For the text-containing cell, return its midpoint in [x, y] coordinate format. 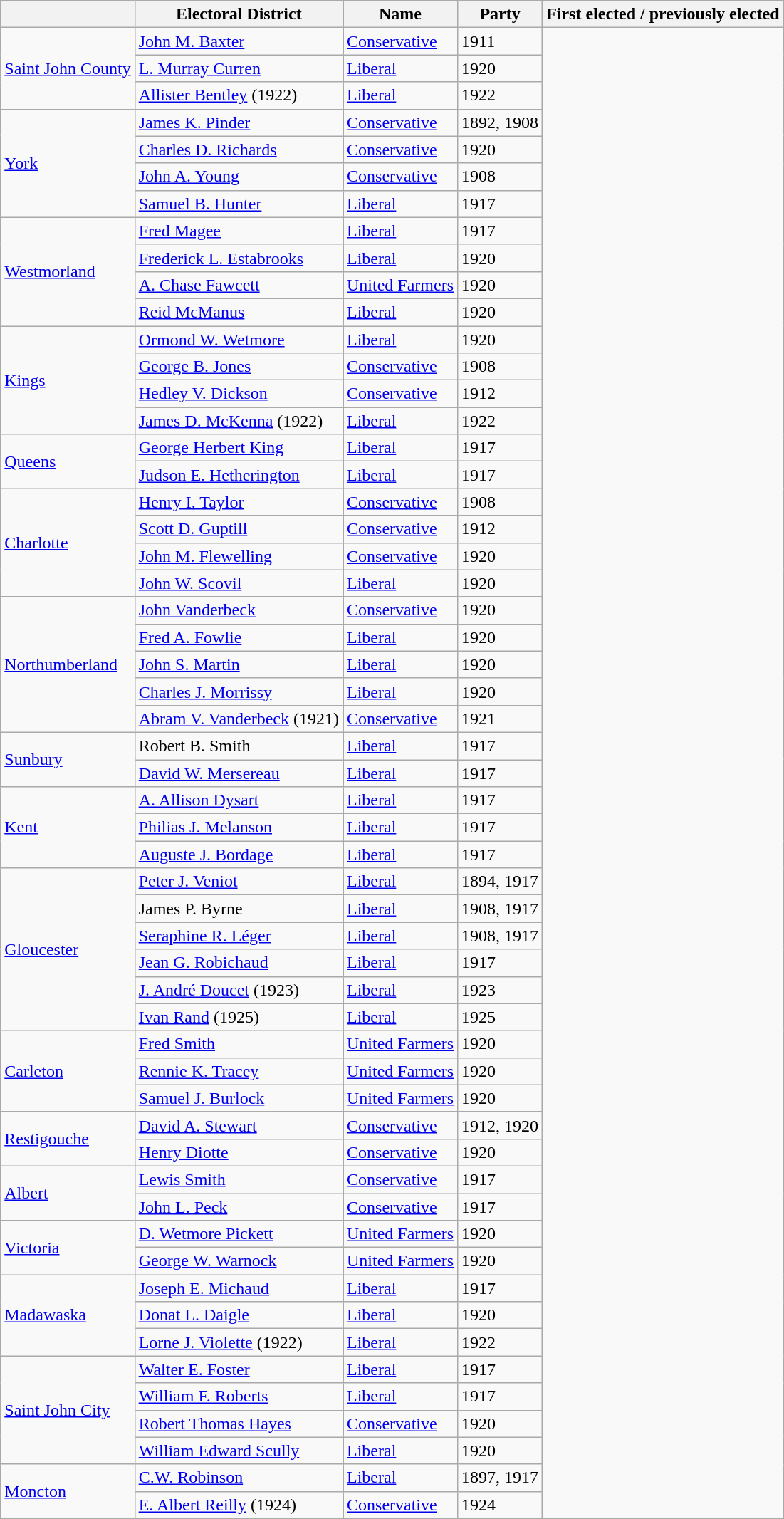
James K. Pinder [239, 122]
David A. Stewart [239, 1125]
John M. Flewelling [239, 556]
Ormond W. Wetmore [239, 340]
1911 [500, 41]
Charlotte [68, 543]
John Vanderbeck [239, 610]
First elected / previously elected [664, 14]
William F. Roberts [239, 1397]
Reid McManus [239, 312]
Party [500, 14]
L. Murray Curren [239, 68]
Fred A. Fowlie [239, 637]
James D. McKenna (1922) [239, 421]
1921 [500, 719]
Madawaska [68, 1315]
George B. Jones [239, 367]
Northumberland [68, 664]
1912, 1920 [500, 1125]
Henry I. Taylor [239, 502]
Charles D. Richards [239, 150]
1894, 1917 [500, 882]
Lorne J. Violette (1922) [239, 1342]
Henry Diotte [239, 1152]
Samuel B. Hunter [239, 204]
Fred Magee [239, 231]
1924 [500, 1505]
Auguste J. Bordage [239, 855]
David W. Mersereau [239, 773]
George W. Warnock [239, 1261]
Jean G. Robichaud [239, 963]
E. Albert Reilly (1924) [239, 1505]
Robert B. Smith [239, 746]
Electoral District [239, 14]
Kings [68, 380]
Sunbury [68, 759]
J. André Doucet (1923) [239, 990]
1923 [500, 990]
John S. Martin [239, 664]
Judson E. Hetherington [239, 475]
Donat L. Daigle [239, 1315]
1892, 1908 [500, 122]
Joseph E. Michaud [239, 1288]
John L. Peck [239, 1207]
Carleton [68, 1071]
Name [400, 14]
Seraphine R. Léger [239, 936]
George Herbert King [239, 448]
Frederick L. Estabrooks [239, 258]
Saint John City [68, 1410]
Philias J. Melanson [239, 828]
James P. Byrne [239, 909]
1925 [500, 1017]
John A. Young [239, 177]
Restigouche [68, 1139]
C.W. Robinson [239, 1478]
A. Chase Fawcett [239, 285]
Rennie K. Tracey [239, 1071]
1897, 1917 [500, 1478]
A. Allison Dysart [239, 800]
Samuel J. Burlock [239, 1098]
Hedley V. Dickson [239, 394]
D. Wetmore Pickett [239, 1234]
Gloucester [68, 949]
York [68, 163]
Scott D. Guptill [239, 529]
Westmorland [68, 271]
Albert [68, 1193]
Abram V. Vanderbeck (1921) [239, 719]
Fred Smith [239, 1044]
Charles J. Morrissy [239, 691]
Queens [68, 461]
John M. Baxter [239, 41]
William Edward Scully [239, 1451]
Kent [68, 828]
Moncton [68, 1491]
Saint John County [68, 68]
Allister Bentley (1922) [239, 95]
Ivan Rand (1925) [239, 1017]
John W. Scovil [239, 583]
Lewis Smith [239, 1179]
Victoria [68, 1248]
Peter J. Veniot [239, 882]
Robert Thomas Hayes [239, 1424]
Walter E. Foster [239, 1369]
